Provide the (x, y) coordinate of the cell's center where the given text is located.  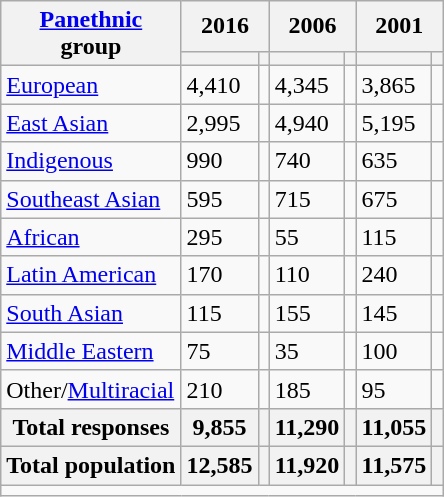
35 (307, 351)
Total population (91, 465)
740 (307, 161)
715 (307, 199)
African (91, 237)
155 (307, 313)
11,920 (307, 465)
170 (220, 275)
4,940 (307, 123)
9,855 (220, 427)
2016 (225, 26)
11,575 (394, 465)
Latin American (91, 275)
110 (307, 275)
990 (220, 161)
Total responses (91, 427)
11,290 (307, 427)
145 (394, 313)
12,585 (220, 465)
2006 (312, 26)
European (91, 85)
2,995 (220, 123)
3,865 (394, 85)
4,410 (220, 85)
East Asian (91, 123)
Middle Eastern (91, 351)
11,055 (394, 427)
4,345 (307, 85)
185 (307, 389)
675 (394, 199)
Panethnicgroup (91, 34)
295 (220, 237)
Indigenous (91, 161)
55 (307, 237)
595 (220, 199)
Other/Multiracial (91, 389)
2001 (400, 26)
Southeast Asian (91, 199)
210 (220, 389)
5,195 (394, 123)
95 (394, 389)
635 (394, 161)
100 (394, 351)
South Asian (91, 313)
75 (220, 351)
240 (394, 275)
